Locate the cell with the specified text and output its [X, Y] center coordinate. 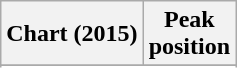
Chart (2015) [72, 34]
Peakposition [189, 34]
